Return the [X, Y] coordinate for the center point of the cell that contains the specified text.  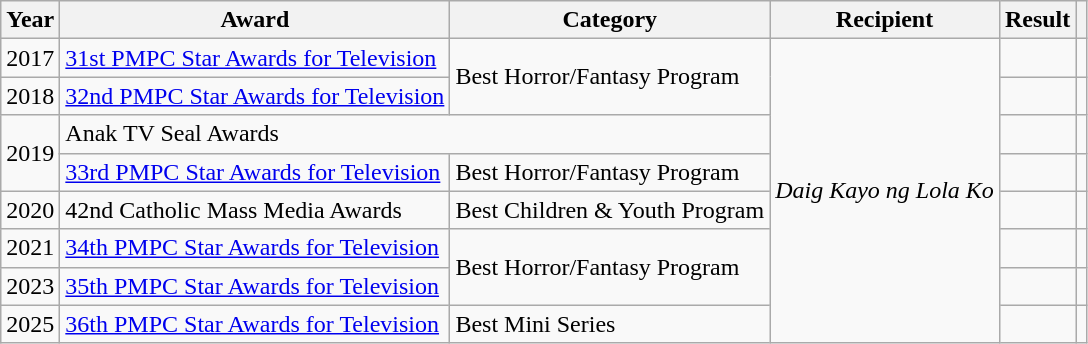
42nd Catholic Mass Media Awards [255, 210]
Recipient [885, 20]
2023 [30, 286]
Award [255, 20]
Best Mini Series [610, 324]
2019 [30, 153]
2018 [30, 96]
31st PMPC Star Awards for Television [255, 58]
2025 [30, 324]
34th PMPC Star Awards for Television [255, 248]
2017 [30, 58]
Year [30, 20]
36th PMPC Star Awards for Television [255, 324]
Daig Kayo ng Lola Ko [885, 191]
33rd PMPC Star Awards for Television [255, 172]
32nd PMPC Star Awards for Television [255, 96]
2020 [30, 210]
35th PMPC Star Awards for Television [255, 286]
Best Children & Youth Program [610, 210]
Anak TV Seal Awards [415, 134]
Result [1037, 20]
2021 [30, 248]
Category [610, 20]
